Identify which cell holds the provided text, then report its (X, Y) central coordinate. 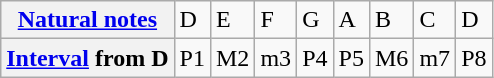
m3 (276, 58)
m7 (435, 58)
E (232, 20)
C (435, 20)
P1 (192, 58)
Interval from D (88, 58)
G (315, 20)
A (351, 20)
M2 (232, 58)
B (391, 20)
P4 (315, 58)
P8 (474, 58)
M6 (391, 58)
P5 (351, 58)
F (276, 20)
Natural notes (88, 20)
